Detect which cell encompasses the target text, then output its (x, y) center coordinate. 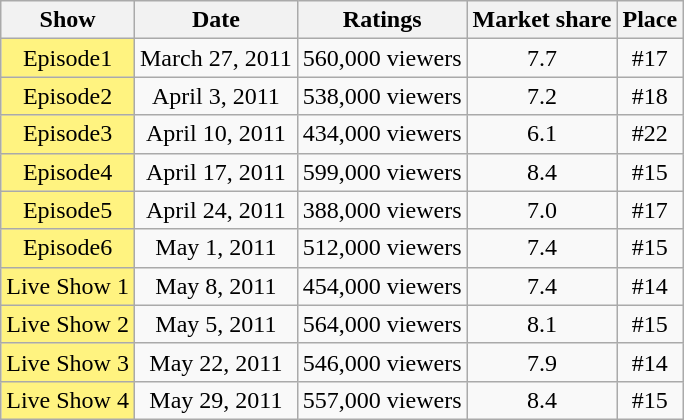
557,000 viewers (382, 400)
599,000 viewers (382, 172)
May 29, 2011 (216, 400)
March 27, 2011 (216, 58)
Live Show 2 (68, 324)
Live Show 4 (68, 400)
560,000 viewers (382, 58)
6.1 (542, 134)
Show (68, 20)
May 8, 2011 (216, 286)
April 17, 2011 (216, 172)
538,000 viewers (382, 96)
April 3, 2011 (216, 96)
Date (216, 20)
546,000 viewers (382, 362)
454,000 viewers (382, 286)
Place (650, 20)
Ratings (382, 20)
434,000 viewers (382, 134)
8.1 (542, 324)
388,000 viewers (382, 210)
7.9 (542, 362)
7.0 (542, 210)
7.2 (542, 96)
Live Show 1 (68, 286)
Episode6 (68, 248)
Episode5 (68, 210)
512,000 viewers (382, 248)
Episode1 (68, 58)
Episode3 (68, 134)
April 10, 2011 (216, 134)
Episode4 (68, 172)
April 24, 2011 (216, 210)
Market share (542, 20)
May 1, 2011 (216, 248)
#22 (650, 134)
#18 (650, 96)
May 22, 2011 (216, 362)
7.7 (542, 58)
Live Show 3 (68, 362)
May 5, 2011 (216, 324)
Episode2 (68, 96)
564,000 viewers (382, 324)
